From the cell containing the given text, extract its center point as (X, Y) coordinate. 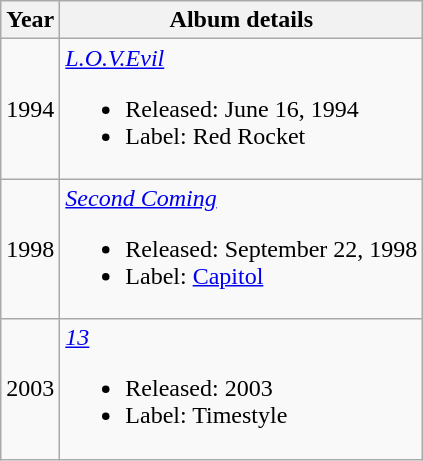
13Released: 2003Label: Timestyle (242, 389)
Year (30, 20)
2003 (30, 389)
L.O.V.EvilReleased: June 16, 1994Label: Red Rocket (242, 109)
Album details (242, 20)
1994 (30, 109)
1998 (30, 249)
Second ComingReleased: September 22, 1998Label: Capitol (242, 249)
